Locate the cell with the specified text and output its [x, y] center coordinate. 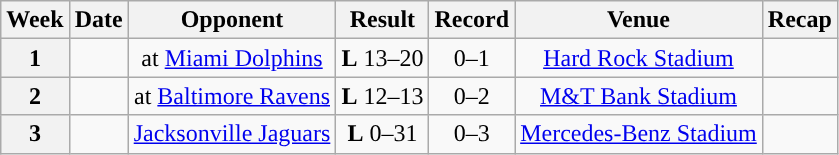
2 [35, 96]
Opponent [232, 20]
0–1 [472, 58]
L 12–13 [382, 96]
0–3 [472, 134]
Result [382, 20]
Mercedes-Benz Stadium [639, 134]
Week [35, 20]
Recap [800, 20]
L 13–20 [382, 58]
Record [472, 20]
0–2 [472, 96]
M&T Bank Stadium [639, 96]
Hard Rock Stadium [639, 58]
1 [35, 58]
L 0–31 [382, 134]
Jacksonville Jaguars [232, 134]
Venue [639, 20]
Date [98, 20]
at Baltimore Ravens [232, 96]
at Miami Dolphins [232, 58]
3 [35, 134]
